Search for the cell housing the specified text and yield its (X, Y) center coordinate. 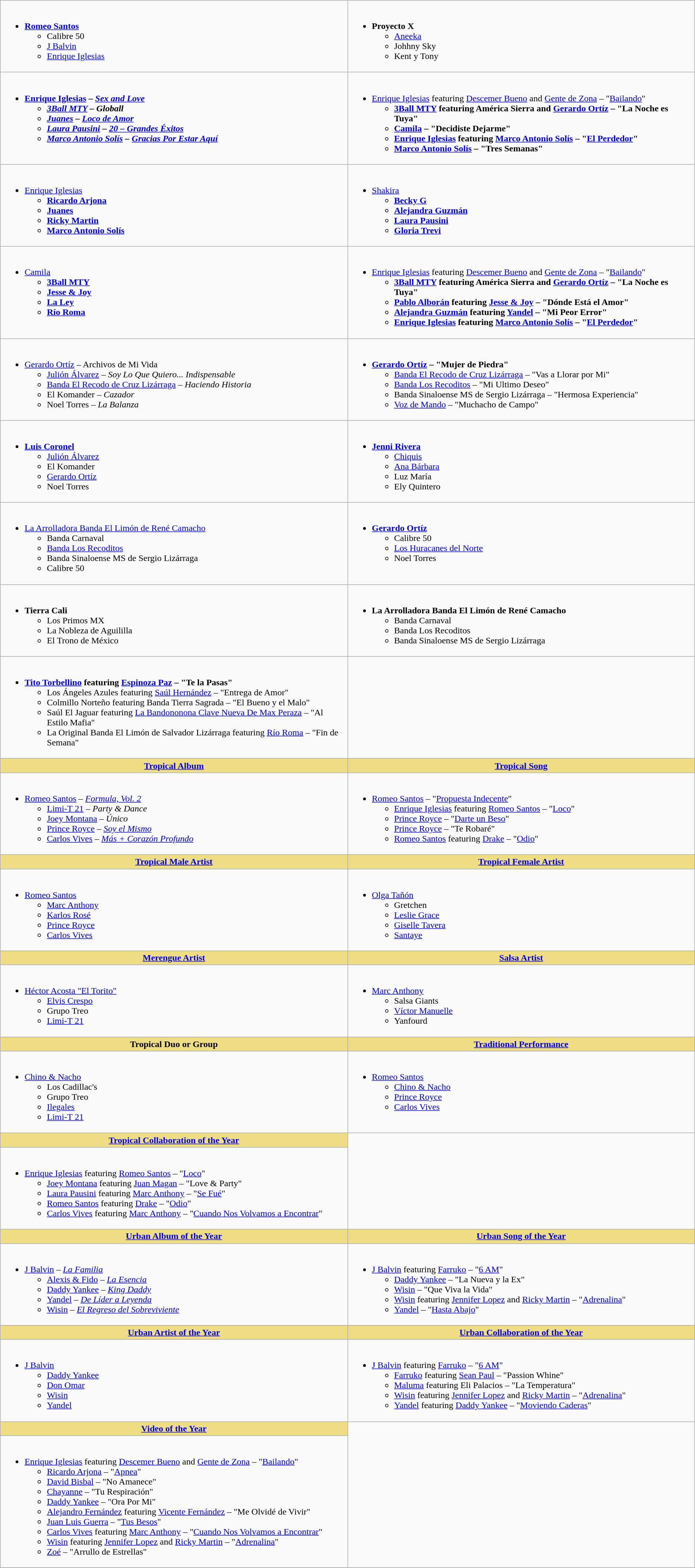
Tropical Song (521, 765)
Proyecto XAneekaJohhny SkyKent y Tony (521, 36)
Marc AnthonySalsa GiantsVíctor ManuelleYanfourd (521, 1001)
Jenni RiveraChiquisAna BárbaraLuz MaríaEly Quintero (521, 462)
Tropical Album (174, 765)
Tropical Duo or Group (174, 1044)
Urban Artist of the Year (174, 1332)
Urban Album of the Year (174, 1236)
Urban Collaboration of the Year (521, 1332)
J BalvinDaddy YankeeDon OmarWisinYandel (174, 1380)
Romeo SantosCalibre 50J BalvinEnrique Iglesias (174, 36)
Tropical Female Artist (521, 862)
ShakiraBecky GAlejandra GuzmánLaura PausiniGloria Trevi (521, 206)
Enrique IglesiasRicardo ArjonaJuanesRicky MartinMarco Antonio Solís (174, 206)
Camila3Ball MTYJesse & JoyLa LeyRío Roma (174, 292)
La Arrolladora Banda El Limón de René CamachoBanda CarnavalBanda Los RecoditosBanda Sinaloense MS de Sergio LizárragaCalibre 50 (174, 543)
Romeo SantosChino & NachoPrince RoyceCarlos Vives (521, 1092)
Traditional Performance (521, 1044)
J Balvin – La FamiliaAlexis & Fido – La EsenciaDaddy Yankee – King DaddyYandel – De Líder a LeyendaWisin – El Regreso del Sobreviviente (174, 1285)
Luis CoronelJulión ÁlvarezEl KomanderGerardo OrtízNoel Torres (174, 462)
Urban Song of the Year (521, 1236)
Tierra CaliLos Primos MXLa Nobleza de AguilillaEl Trono de México (174, 620)
Tropical Male Artist (174, 862)
Olga TañónGretchenLeslie GraceGiselle TaveraSantaye (521, 910)
Tropical Collaboration of the Year (174, 1140)
Chino & NachoLos Cadillac'sGrupo TreoIlegalesLimi-T 21 (174, 1092)
Salsa Artist (521, 958)
Romeo SantosMarc AnthonyKarlos RoséPrince RoyceCarlos Vives (174, 910)
Video of the Year (174, 1428)
La Arrolladora Banda El Limón de René CamachoBanda CarnavalBanda Los RecoditosBanda Sinaloense MS de Sergio Lizárraga (521, 620)
Gerardo OrtízCalibre 50Los Huracanes del NorteNoel Torres (521, 543)
Merengue Artist (174, 958)
Héctor Acosta "El Torito"Elvis CrespoGrupo TreoLimi-T 21 (174, 1001)
Romeo Santos – Formula, Vol. 2Limi-T 21 – Party & DanceJoey Montana – ÚnicoPrince Royce – Soy el MismoCarlos Vives – Más + Corazón Profundo (174, 813)
